Locate the cell with the specified text and output its [x, y] center coordinate. 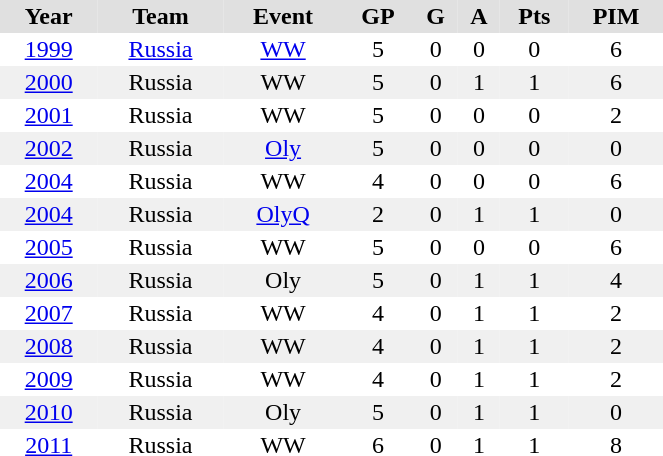
2007 [48, 314]
Event [284, 16]
2010 [48, 412]
2000 [48, 82]
PIM [616, 16]
A [479, 16]
OlyQ [284, 214]
GP [378, 16]
Pts [534, 16]
2002 [48, 148]
1999 [48, 50]
2006 [48, 280]
2008 [48, 346]
G [435, 16]
2001 [48, 116]
2009 [48, 380]
2005 [48, 248]
Year [48, 16]
Team [160, 16]
